Output the (X, Y) coordinate of the center of the cell containing the given text.  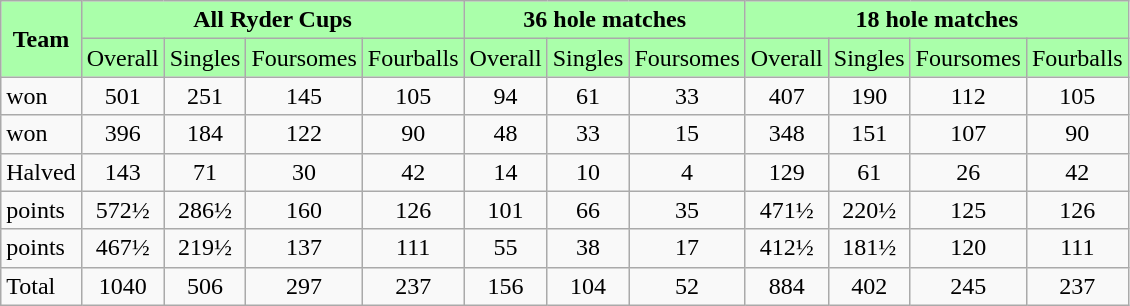
245 (968, 286)
Team (41, 39)
107 (968, 134)
Total (41, 286)
151 (869, 134)
15 (687, 134)
38 (588, 248)
125 (968, 210)
407 (786, 96)
26 (968, 172)
884 (786, 286)
190 (869, 96)
35 (687, 210)
412½ (786, 248)
36 hole matches (604, 20)
1040 (122, 286)
Halved (41, 172)
286½ (205, 210)
71 (205, 172)
145 (304, 96)
101 (506, 210)
137 (304, 248)
297 (304, 286)
506 (205, 286)
48 (506, 134)
156 (506, 286)
181½ (869, 248)
220½ (869, 210)
501 (122, 96)
52 (687, 286)
348 (786, 134)
129 (786, 172)
94 (506, 96)
251 (205, 96)
4 (687, 172)
17 (687, 248)
572½ (122, 210)
30 (304, 172)
143 (122, 172)
219½ (205, 248)
All Ryder Cups (272, 20)
112 (968, 96)
402 (869, 286)
120 (968, 248)
122 (304, 134)
55 (506, 248)
104 (588, 286)
10 (588, 172)
66 (588, 210)
396 (122, 134)
467½ (122, 248)
184 (205, 134)
471½ (786, 210)
14 (506, 172)
160 (304, 210)
18 hole matches (936, 20)
